Locate the cell with the specified text and output its [X, Y] center coordinate. 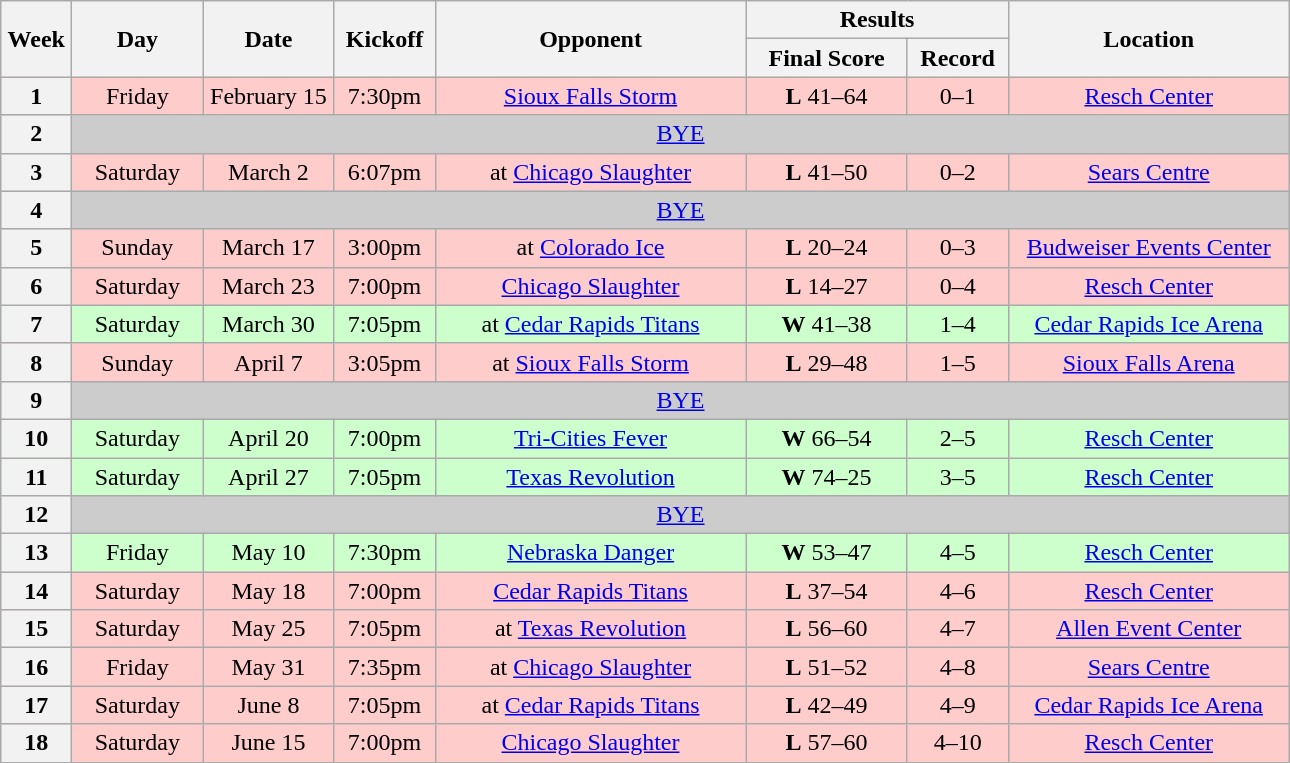
Opponent [590, 39]
7:35pm [384, 667]
L 41–64 [826, 96]
May 10 [268, 553]
7 [36, 324]
L 57–60 [826, 743]
March 23 [268, 286]
April 7 [268, 362]
Date [268, 39]
W 74–25 [826, 477]
Kickoff [384, 39]
March 30 [268, 324]
4–6 [958, 591]
May 25 [268, 629]
at Sioux Falls Storm [590, 362]
Nebraska Danger [590, 553]
17 [36, 705]
6:07pm [384, 172]
W 41–38 [826, 324]
at Texas Revolution [590, 629]
4 [36, 210]
Cedar Rapids Titans [590, 591]
L 29–48 [826, 362]
Week [36, 39]
8 [36, 362]
1 [36, 96]
0–1 [958, 96]
5 [36, 248]
Results [877, 20]
April 20 [268, 438]
Texas Revolution [590, 477]
14 [36, 591]
June 15 [268, 743]
April 27 [268, 477]
4–8 [958, 667]
16 [36, 667]
Tri-Cities Fever [590, 438]
1–4 [958, 324]
at Colorado Ice [590, 248]
3:00pm [384, 248]
3:05pm [384, 362]
11 [36, 477]
Day [138, 39]
L 56–60 [826, 629]
0–3 [958, 248]
May 31 [268, 667]
9 [36, 400]
4–7 [958, 629]
6 [36, 286]
Location [1148, 39]
W 66–54 [826, 438]
12 [36, 515]
Sioux Falls Storm [590, 96]
May 18 [268, 591]
3 [36, 172]
Sioux Falls Arena [1148, 362]
1–5 [958, 362]
February 15 [268, 96]
0–4 [958, 286]
W 53–47 [826, 553]
L 41–50 [826, 172]
10 [36, 438]
18 [36, 743]
L 51–52 [826, 667]
2 [36, 134]
Budweiser Events Center [1148, 248]
4–9 [958, 705]
Record [958, 58]
4–5 [958, 553]
June 8 [268, 705]
March 17 [268, 248]
0–2 [958, 172]
March 2 [268, 172]
L 37–54 [826, 591]
13 [36, 553]
3–5 [958, 477]
L 20–24 [826, 248]
Allen Event Center [1148, 629]
L 42–49 [826, 705]
15 [36, 629]
L 14–27 [826, 286]
2–5 [958, 438]
4–10 [958, 743]
Final Score [826, 58]
